From the cell containing the given text, extract its center point as [x, y] coordinate. 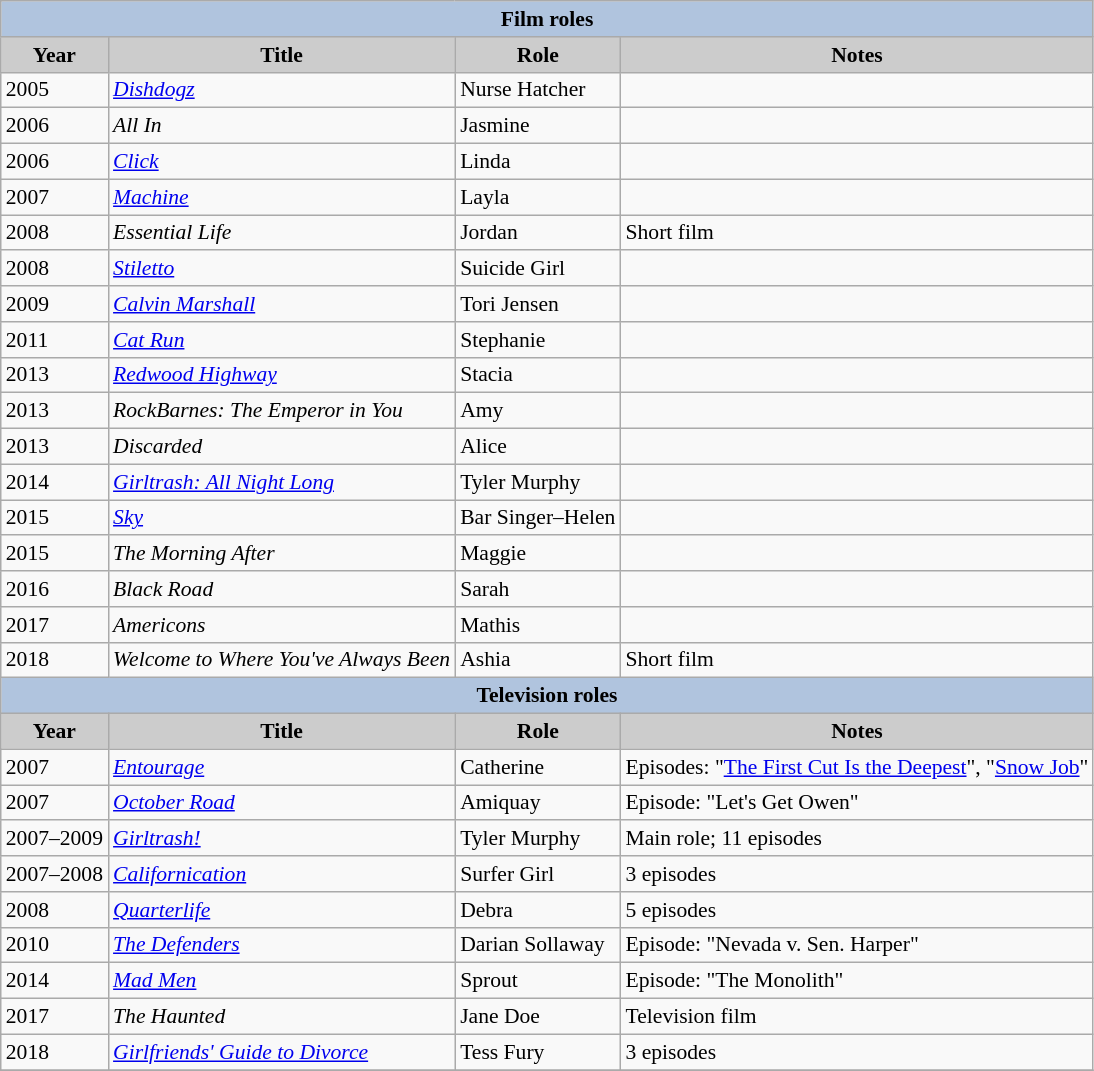
Debra [538, 910]
Amy [538, 411]
Darian Sollaway [538, 945]
Entourage [282, 767]
Surfer Girl [538, 874]
Tori Jensen [538, 304]
Girltrash! [282, 839]
Jasmine [538, 126]
Black Road [282, 589]
October Road [282, 803]
2007–2008 [54, 874]
Alice [538, 447]
Quarterlife [282, 910]
2011 [54, 340]
Girltrash: All Night Long [282, 482]
Maggie [538, 554]
Episodes: "The First Cut Is the Deepest", "Snow Job" [856, 767]
Americons [282, 625]
The Defenders [282, 945]
Linda [538, 162]
Jordan [538, 233]
Television roles [548, 696]
Girlfriends' Guide to Divorce [282, 1052]
Click [282, 162]
2005 [54, 90]
2007–2009 [54, 839]
Machine [282, 197]
The Morning After [282, 554]
Episode: "Let's Get Owen" [856, 803]
Sky [282, 518]
Essential Life [282, 233]
Sprout [538, 981]
5 episodes [856, 910]
RockBarnes: The Emperor in You [282, 411]
Californication [282, 874]
Bar Singer–Helen [538, 518]
Ashia [538, 660]
Stiletto [282, 269]
2009 [54, 304]
Layla [538, 197]
Suicide Girl [538, 269]
Sarah [538, 589]
Catherine [538, 767]
Tess Fury [538, 1052]
Dishdogz [282, 90]
Cat Run [282, 340]
Stacia [538, 375]
Mathis [538, 625]
Television film [856, 1017]
2010 [54, 945]
Amiquay [538, 803]
Film roles [548, 19]
Stephanie [538, 340]
Redwood Highway [282, 375]
Calvin Marshall [282, 304]
Welcome to Where You've Always Been [282, 660]
Discarded [282, 447]
Mad Men [282, 981]
Episode: "The Monolith" [856, 981]
Nurse Hatcher [538, 90]
Episode: "Nevada v. Sen. Harper" [856, 945]
Main role; 11 episodes [856, 839]
All In [282, 126]
The Haunted [282, 1017]
Jane Doe [538, 1017]
2016 [54, 589]
